Extract the [X, Y] coordinate from the center of the cell holding the provided text.  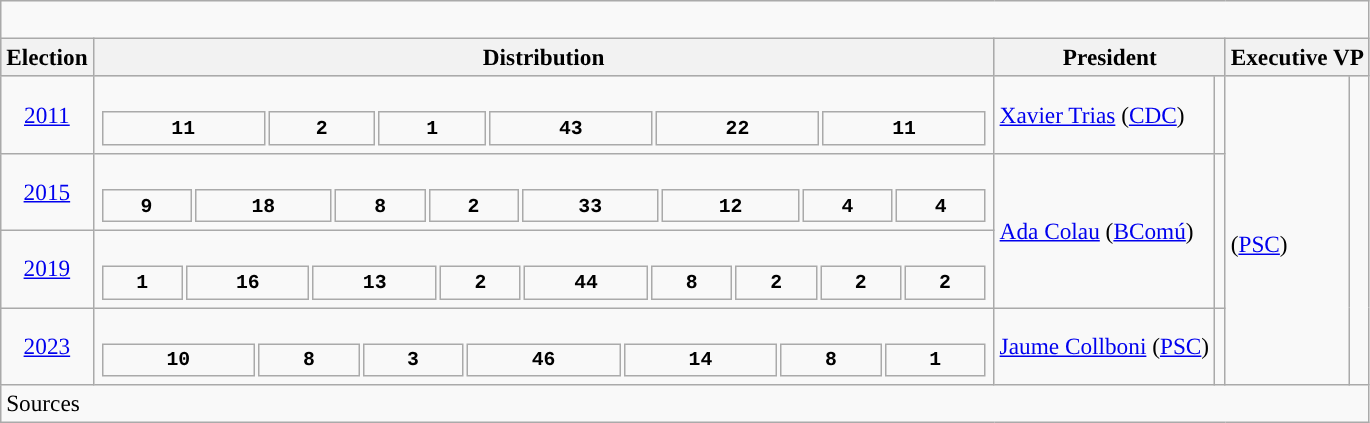
9 [146, 204]
Xavier Trias (CDC) [1104, 114]
Jaume Collboni (PSC) [1104, 346]
Distribution [544, 57]
16 [248, 282]
18 [264, 204]
10 8 3 46 14 8 1 [544, 346]
44 [586, 282]
1 16 13 2 44 8 2 2 2 [544, 268]
22 [738, 128]
13 [375, 282]
2019 [47, 268]
Ada Colau (BComú) [1104, 230]
2011 [47, 114]
2023 [47, 346]
46 [544, 360]
2015 [47, 192]
9 18 8 2 33 12 4 4 [544, 192]
Sources [686, 403]
43 [571, 128]
3 [412, 360]
12 [730, 204]
14 [701, 360]
10 [178, 360]
Executive VP [1297, 57]
President [1110, 57]
(PSC) [1287, 230]
Election [47, 57]
33 [590, 204]
11 2 1 43 22 11 [544, 114]
